Detect which cell encompasses the target text, then output its (x, y) center coordinate. 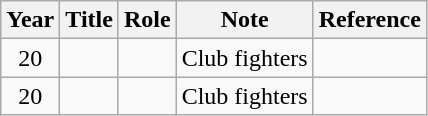
Year (30, 20)
Reference (370, 20)
Note (244, 20)
Title (90, 20)
Role (147, 20)
